Locate the cell with the specified text and output its [x, y] center coordinate. 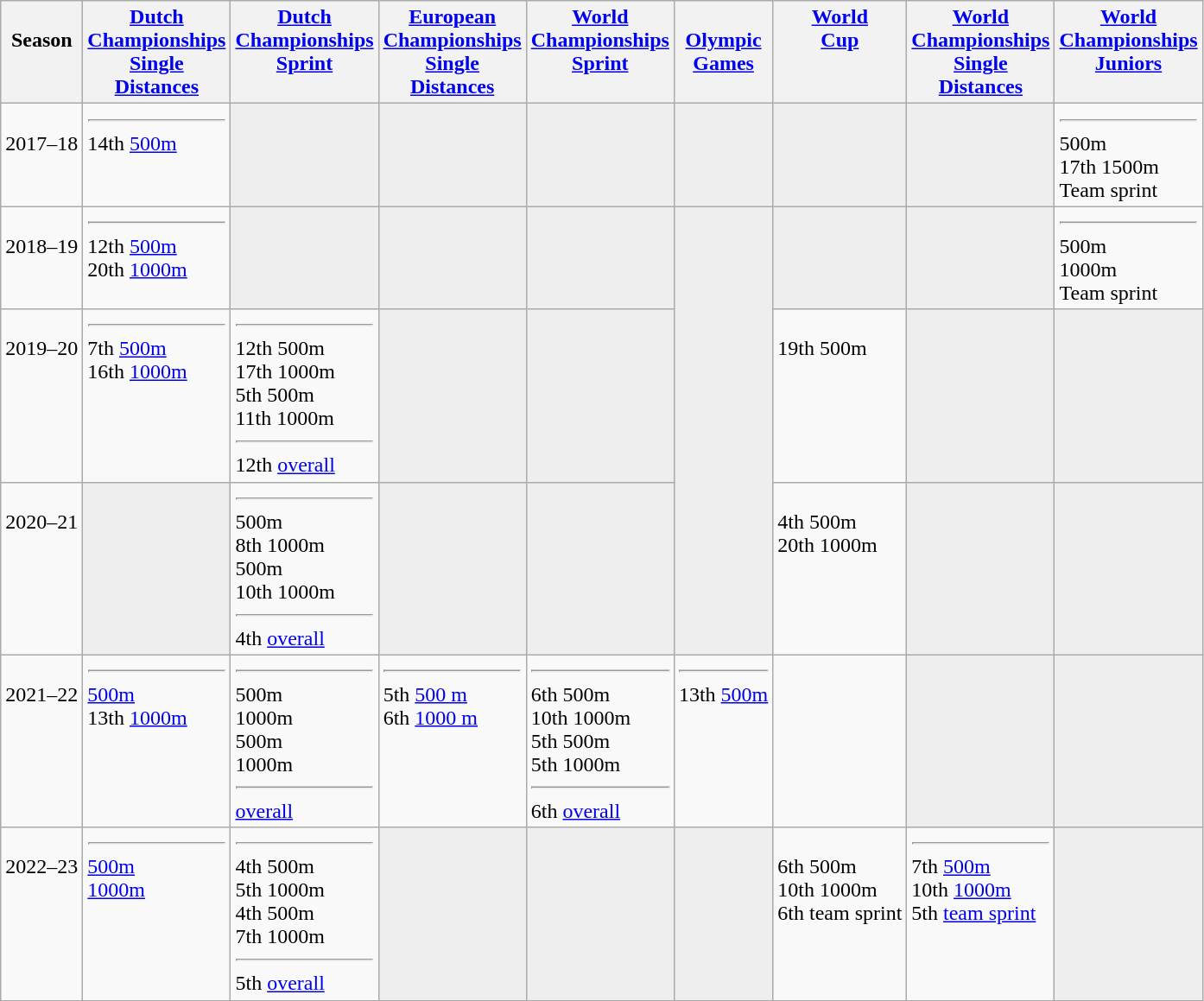
500m 1000m [157, 914]
World Championships Sprint [599, 52]
500m 13th 1000m [157, 741]
2019–20 [41, 396]
6th 500m 10th 1000m 6th team sprint [840, 914]
2020–21 [41, 568]
4th 500m 5th 1000m 4th 500m 7th 1000m 5th overall [304, 914]
14th 500m [157, 155]
7th 500m 16th 1000m [157, 396]
12th 500m 20th 1000m [157, 257]
Season [41, 52]
World Championships Juniors [1128, 52]
500m 1000m 500m 1000m overall [304, 741]
2021–22 [41, 741]
5th 500 m 6th 1000 m [453, 741]
12th 500m 17th 1000m 5th 500m 11th 1000m 12th overall [304, 396]
500m 8th 1000m 500m 10th 1000m 4th overall [304, 568]
Dutch Championships Single Distances [157, 52]
500m 1000m Team sprint [1128, 257]
2022–23 [41, 914]
Dutch Championships Sprint [304, 52]
World Cup [840, 52]
19th 500m [840, 396]
4th 500m 20th 1000m [840, 568]
7th 500m 10th 1000m 5th team sprint [981, 914]
European Championships Single Distances [453, 52]
World Championships Single Distances [981, 52]
13th 500m [723, 741]
6th 500m 10th 1000m 5th 500m 5th 1000m 6th overall [599, 741]
2018–19 [41, 257]
500m 17th 1500m Team sprint [1128, 155]
2017–18 [41, 155]
Olympic Games [723, 52]
